Detect which cell encompasses the target text, then output its [X, Y] center coordinate. 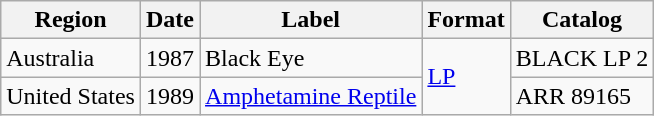
Catalog [582, 20]
1989 [170, 96]
ARR 89165 [582, 96]
BLACK LP 2 [582, 58]
Date [170, 20]
United States [71, 96]
Format [466, 20]
Region [71, 20]
Label [311, 20]
LP [466, 77]
Black Eye [311, 58]
1987 [170, 58]
Amphetamine Reptile [311, 96]
Australia [71, 58]
